Output the (X, Y) coordinate of the center of the cell containing the given text.  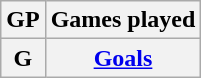
Goals (123, 58)
GP (23, 20)
Games played (123, 20)
G (23, 58)
